For the text-containing cell, return its midpoint in [x, y] coordinate format. 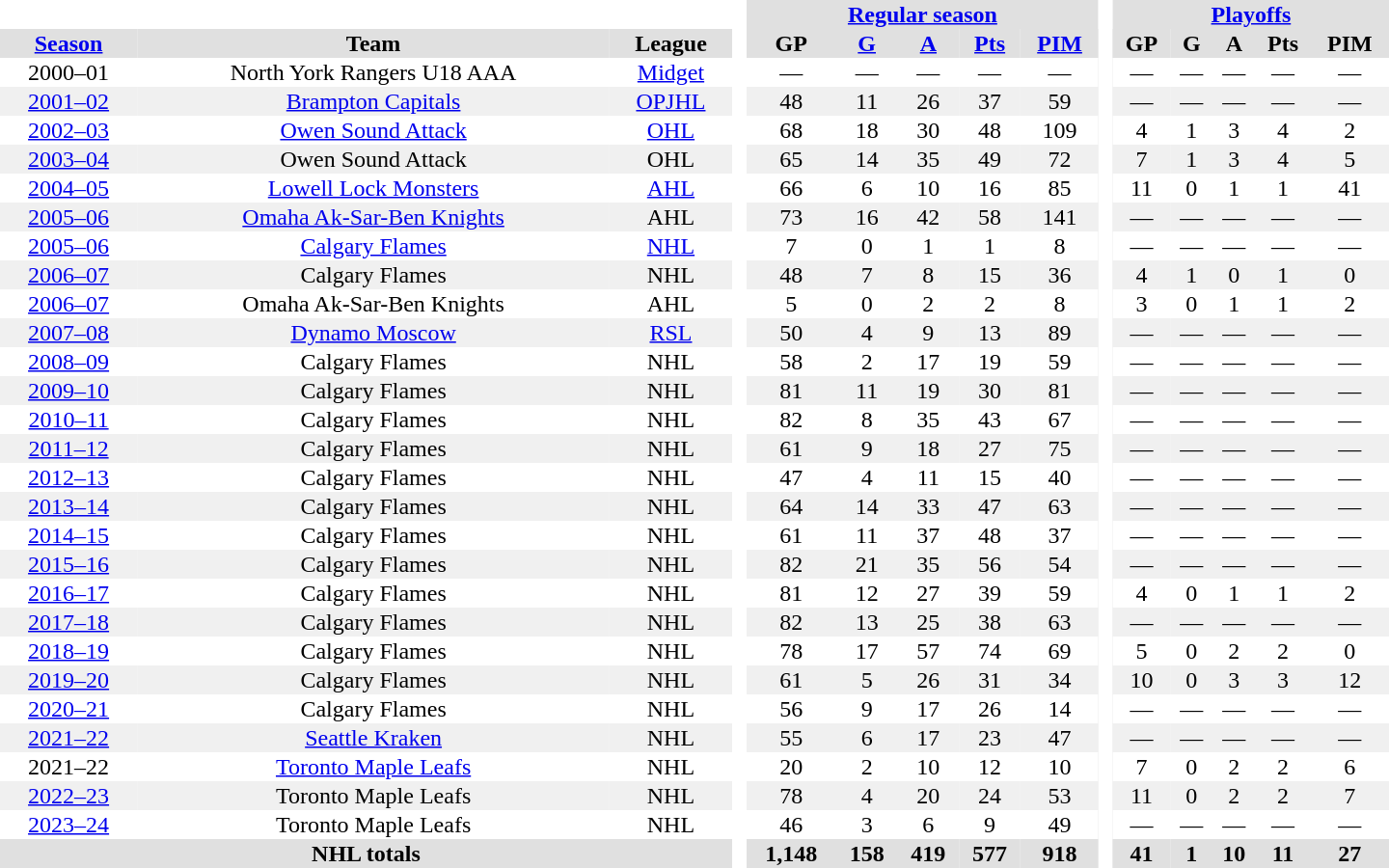
50 [791, 333]
2017–18 [68, 622]
2010–11 [68, 420]
Brampton Capitals [373, 101]
2022–23 [68, 796]
34 [1059, 680]
2000–01 [68, 72]
2001–02 [68, 101]
46 [791, 825]
66 [791, 188]
64 [791, 506]
36 [1059, 275]
2008–09 [68, 362]
2011–12 [68, 448]
54 [1059, 564]
Midget [671, 72]
2019–20 [68, 680]
75 [1059, 448]
24 [990, 796]
2023–24 [68, 825]
69 [1059, 651]
68 [791, 130]
NHL totals [367, 854]
1,148 [791, 854]
2020–21 [68, 709]
31 [990, 680]
25 [929, 622]
Lowell Lock Monsters [373, 188]
72 [1059, 159]
Season [68, 43]
Seattle Kraken [373, 738]
73 [791, 217]
2002–03 [68, 130]
2018–19 [68, 651]
40 [1059, 477]
2015–16 [68, 564]
2003–04 [68, 159]
57 [929, 651]
2014–15 [68, 535]
65 [791, 159]
38 [990, 622]
21 [867, 564]
League [671, 43]
2012–13 [68, 477]
55 [791, 738]
33 [929, 506]
2004–05 [68, 188]
2009–10 [68, 391]
OPJHL [671, 101]
577 [990, 854]
67 [1059, 420]
141 [1059, 217]
89 [1059, 333]
419 [929, 854]
53 [1059, 796]
Team [373, 43]
2013–14 [68, 506]
109 [1059, 130]
39 [990, 593]
Regular season [923, 14]
23 [990, 738]
85 [1059, 188]
North York Rangers U18 AAA [373, 72]
Playoffs [1251, 14]
42 [929, 217]
2016–17 [68, 593]
74 [990, 651]
RSL [671, 333]
158 [867, 854]
43 [990, 420]
Dynamo Moscow [373, 333]
918 [1059, 854]
2007–08 [68, 333]
